From the cell containing the given text, extract its center point as [X, Y] coordinate. 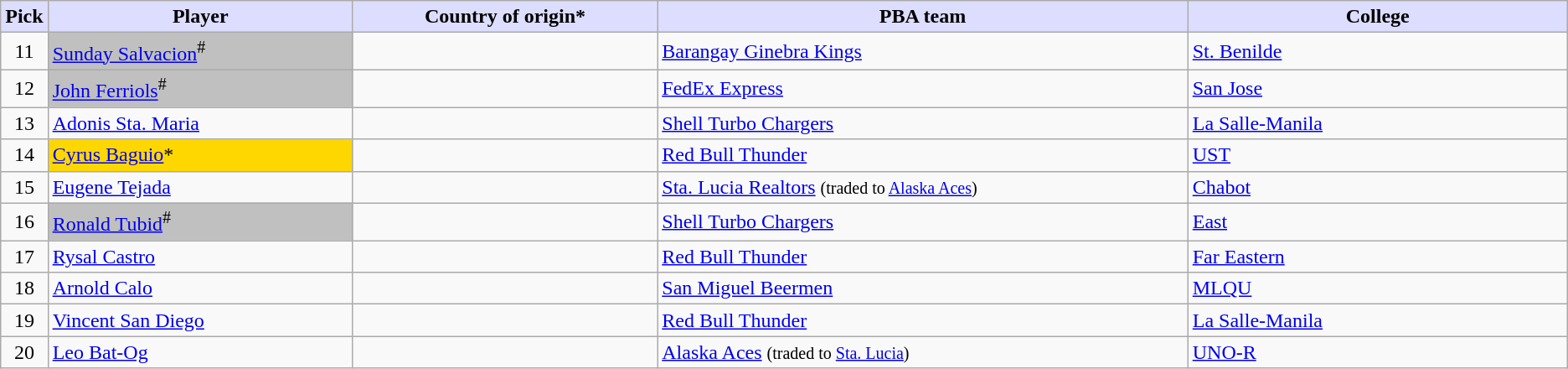
20 [24, 352]
11 [24, 52]
Adonis Sta. Maria [200, 123]
UNO-R [1377, 352]
13 [24, 123]
Vincent San Diego [200, 320]
Barangay Ginebra Kings [923, 52]
Cyrus Baguio* [200, 155]
Country of origin* [504, 17]
12 [24, 89]
Rysal Castro [200, 257]
18 [24, 288]
Pick [24, 17]
19 [24, 320]
17 [24, 257]
St. Benilde [1377, 52]
Player [200, 17]
San Miguel Beermen [923, 288]
Far Eastern [1377, 257]
San Jose [1377, 89]
16 [24, 221]
PBA team [923, 17]
UST [1377, 155]
College [1377, 17]
FedEx Express [923, 89]
John Ferriols# [200, 89]
Eugene Tejada [200, 187]
Arnold Calo [200, 288]
15 [24, 187]
14 [24, 155]
Sta. Lucia Realtors (traded to Alaska Aces) [923, 187]
Chabot [1377, 187]
Leo Bat-Og [200, 352]
Ronald Tubid# [200, 221]
East [1377, 221]
MLQU [1377, 288]
Alaska Aces (traded to Sta. Lucia) [923, 352]
Sunday Salvacion# [200, 52]
